Extract the (x, y) coordinate from the center of the cell holding the provided text.  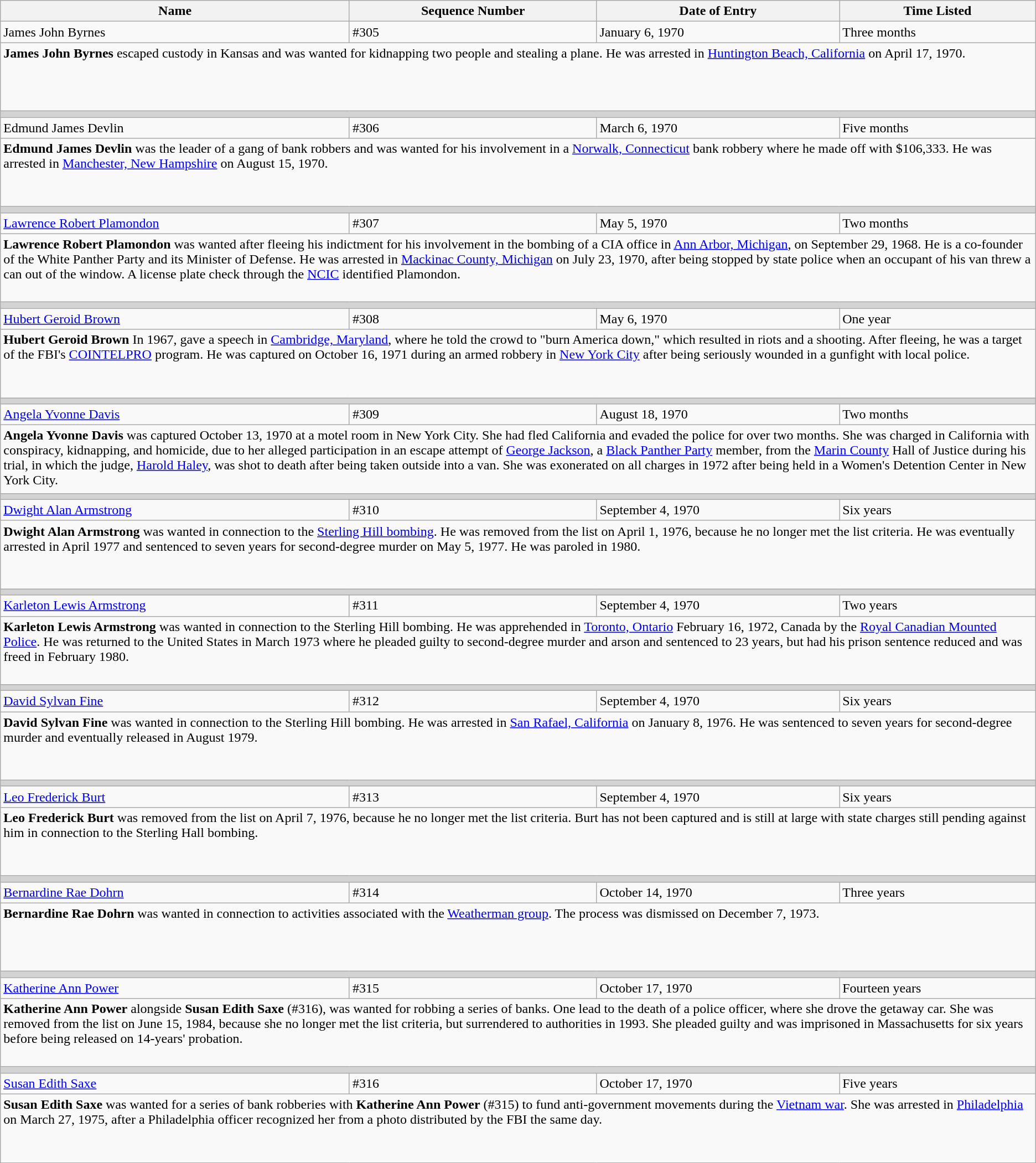
May 6, 1970 (718, 319)
March 6, 1970 (718, 128)
#310 (473, 510)
Lawrence Robert Plamondon (175, 223)
#312 (473, 701)
Two years (937, 606)
#308 (473, 319)
Edmund James Devlin (175, 128)
Bernardine Rae Dohrn (175, 892)
#316 (473, 1083)
Dwight Alan Armstrong (175, 510)
Leo Frederick Burt (175, 797)
January 6, 1970 (718, 32)
#314 (473, 892)
David Sylvan Fine (175, 701)
Five years (937, 1083)
Hubert Geroid Brown (175, 319)
Date of Entry (718, 11)
One year (937, 319)
Fourteen years (937, 988)
#315 (473, 988)
Five months (937, 128)
#309 (473, 415)
October 14, 1970 (718, 892)
#306 (473, 128)
#307 (473, 223)
Three years (937, 892)
#313 (473, 797)
Bernardine Rae Dohrn was wanted in connection to activities associated with the Weatherman group. The process was dismissed on December 7, 1973. (518, 937)
August 18, 1970 (718, 415)
Katherine Ann Power (175, 988)
Sequence Number (473, 11)
May 5, 1970 (718, 223)
Three months (937, 32)
Karleton Lewis Armstrong (175, 606)
Susan Edith Saxe (175, 1083)
Name (175, 11)
Angela Yvonne Davis (175, 415)
Time Listed (937, 11)
#305 (473, 32)
#311 (473, 606)
James John Byrnes (175, 32)
